Determine the (X, Y) coordinate at the center of the cell enclosing the given text.  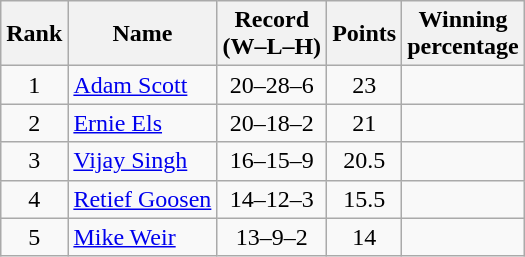
Vijay Singh (142, 161)
Retief Goosen (142, 199)
Mike Weir (142, 237)
1 (34, 85)
13–9–2 (272, 237)
Ernie Els (142, 123)
16–15–9 (272, 161)
Adam Scott (142, 85)
Winningpercentage (464, 34)
23 (364, 85)
Name (142, 34)
15.5 (364, 199)
20–18–2 (272, 123)
2 (34, 123)
14–12–3 (272, 199)
14 (364, 237)
Rank (34, 34)
Points (364, 34)
Record(W–L–H) (272, 34)
5 (34, 237)
20–28–6 (272, 85)
3 (34, 161)
21 (364, 123)
4 (34, 199)
20.5 (364, 161)
